Identify which cell holds the provided text, then report its [x, y] central coordinate. 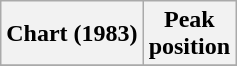
Peakposition [189, 34]
Chart (1983) [72, 34]
